Return [X, Y] of the center of cell containing provided text 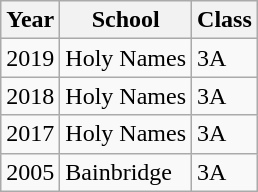
2018 [30, 96]
School [126, 20]
2019 [30, 58]
Bainbridge [126, 172]
Class [225, 20]
2005 [30, 172]
Year [30, 20]
2017 [30, 134]
